Find where the given text appears and provide that cell's center as [X, Y] coordinate. 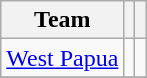
West Papua [62, 58]
Team [62, 20]
